Output the [x, y] coordinate of the center of the cell containing the given text.  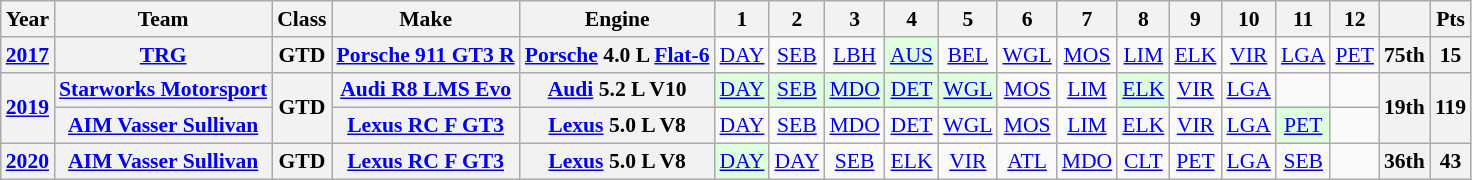
11 [1303, 19]
LBH [854, 55]
Pts [1450, 19]
2020 [28, 162]
36th [1404, 162]
Class [302, 19]
2019 [28, 108]
9 [1195, 19]
Year [28, 19]
Audi 5.2 L V10 [618, 90]
1 [742, 19]
Porsche 911 GT3 R [426, 55]
6 [1026, 19]
Team [163, 19]
43 [1450, 162]
ATL [1026, 162]
19th [1404, 108]
CLT [1143, 162]
12 [1354, 19]
AUS [912, 55]
119 [1450, 108]
TRG [163, 55]
Porsche 4.0 L Flat-6 [618, 55]
BEL [968, 55]
3 [854, 19]
5 [968, 19]
2017 [28, 55]
Make [426, 19]
15 [1450, 55]
Starworks Motorsport [163, 90]
8 [1143, 19]
Audi R8 LMS Evo [426, 90]
4 [912, 19]
Engine [618, 19]
2 [796, 19]
10 [1248, 19]
7 [1088, 19]
75th [1404, 55]
